Determine the (X, Y) coordinate at the center of the cell enclosing the given text.  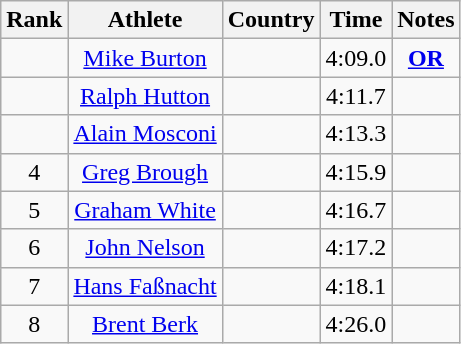
4:13.3 (356, 134)
8 (34, 324)
Notes (426, 20)
4:26.0 (356, 324)
Graham White (145, 210)
6 (34, 248)
Rank (34, 20)
4:15.9 (356, 172)
Brent Berk (145, 324)
4:11.7 (356, 96)
4:16.7 (356, 210)
Alain Mosconi (145, 134)
Time (356, 20)
4:09.0 (356, 58)
4:17.2 (356, 248)
Country (271, 20)
Mike Burton (145, 58)
5 (34, 210)
4:18.1 (356, 286)
Athlete (145, 20)
John Nelson (145, 248)
OR (426, 58)
Ralph Hutton (145, 96)
7 (34, 286)
Greg Brough (145, 172)
Hans Faßnacht (145, 286)
4 (34, 172)
